Provide the [X, Y] coordinate of the cell's center where the given text is located.  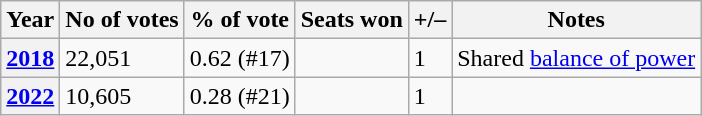
No of votes [122, 20]
0.62 (#17) [240, 58]
Seats won [352, 20]
2018 [30, 58]
22,051 [122, 58]
+/– [430, 20]
10,605 [122, 96]
Shared balance of power [576, 58]
Year [30, 20]
2022 [30, 96]
0.28 (#21) [240, 96]
Notes [576, 20]
% of vote [240, 20]
